Identify which cell holds the provided text, then report its (x, y) central coordinate. 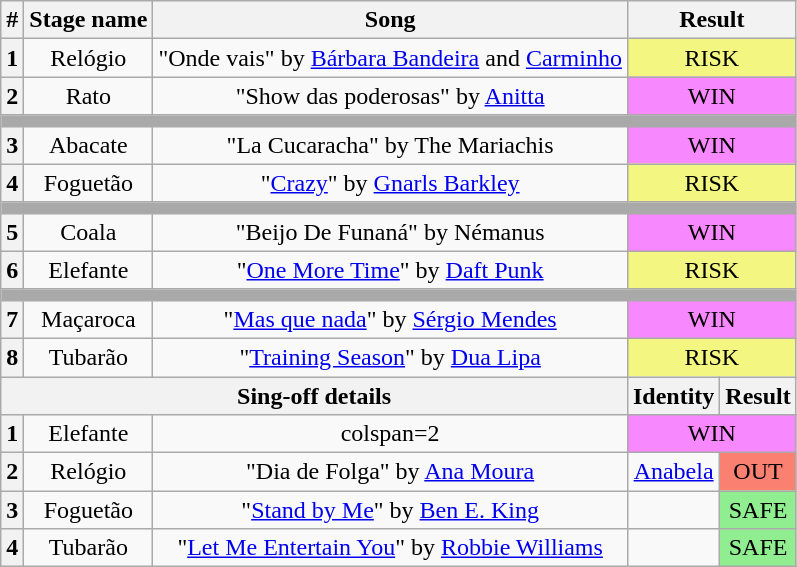
Abacate (88, 145)
colspan=2 (390, 434)
"Mas que nada" by Sérgio Mendes (390, 319)
OUT (758, 472)
Identity (673, 395)
Maçaroca (88, 319)
Anabela (673, 472)
6 (12, 270)
"Show das poderosas" by Anitta (390, 96)
"Training Season" by Dua Lipa (390, 357)
Coala (88, 232)
# (12, 20)
Song (390, 20)
Stage name (88, 20)
"Let Me Entertain You" by Robbie Williams (390, 548)
Rato (88, 96)
8 (12, 357)
"Dia de Folga" by Ana Moura (390, 472)
Sing-off details (314, 395)
"Beijo De Funaná" by Némanus (390, 232)
"Stand by Me" by Ben E. King (390, 510)
"Onde vais" by Bárbara Bandeira and Carminho (390, 58)
"La Cucaracha" by The Mariachis (390, 145)
"One More Time" by Daft Punk (390, 270)
7 (12, 319)
5 (12, 232)
"Crazy" by Gnarls Barkley (390, 183)
